Output the [x, y] coordinate of the center of the cell containing the given text.  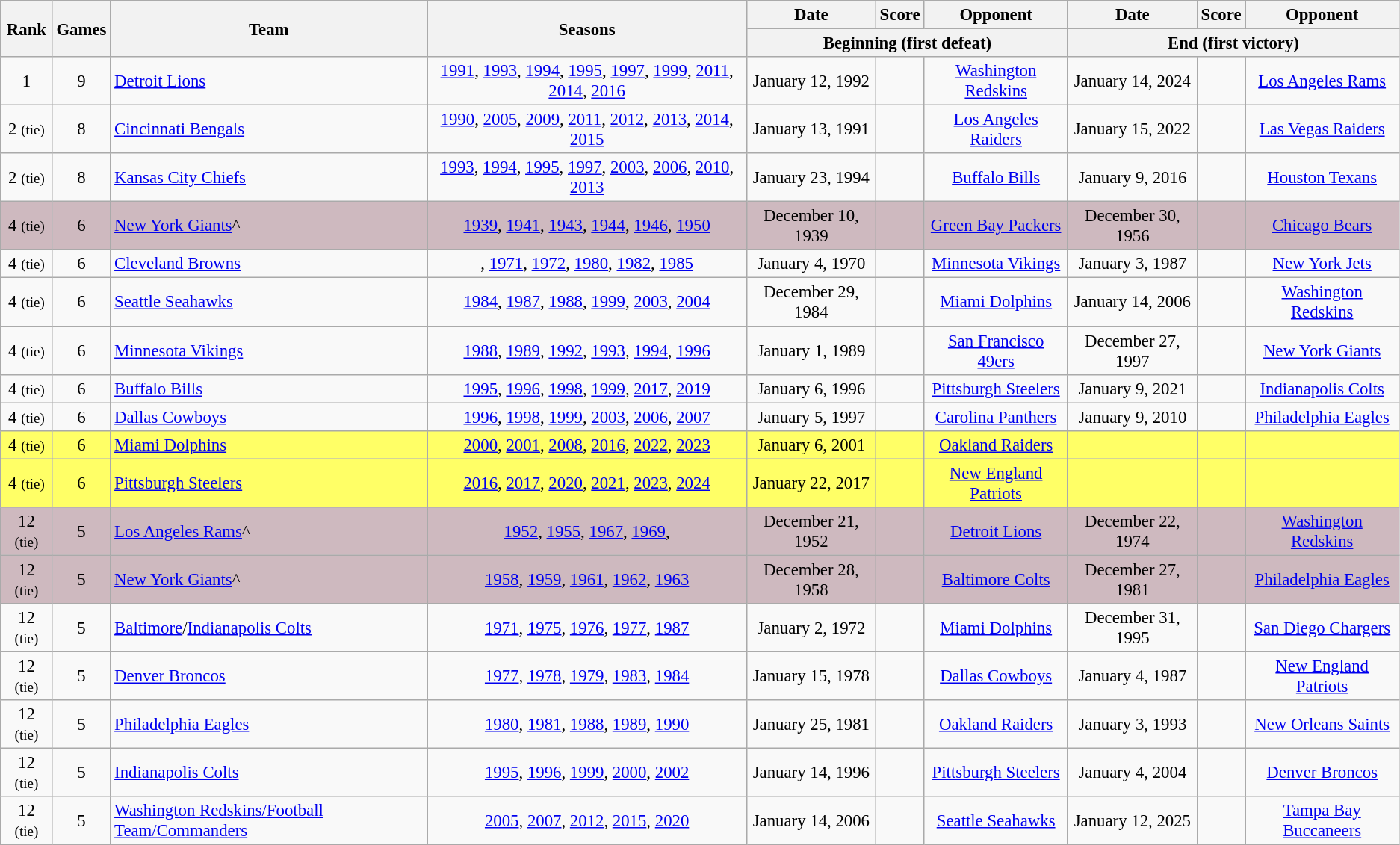
January 25, 1981 [811, 725]
Los Angeles Rams^ [269, 532]
1990, 2005, 2009, 2011, 2012, 2013, 2014, 2015 [587, 130]
January 4, 1987 [1133, 675]
Los Angeles Rams [1322, 81]
December 29, 1984 [811, 302]
January 14, 2024 [1133, 81]
January 9, 2021 [1133, 389]
New Orleans Saints [1322, 725]
1958, 1959, 1961, 1962, 1963 [587, 580]
Washington Redskins/Football Team/Commanders [269, 820]
Team [269, 28]
1995, 1996, 1998, 1999, 2017, 2019 [587, 389]
1993, 1994, 1995, 1997, 2003, 2006, 2010, 2013 [587, 178]
1980, 1981, 1988, 1989, 1990 [587, 725]
January 1, 1989 [811, 351]
1996, 1998, 1999, 2003, 2006, 2007 [587, 417]
December 30, 1956 [1133, 226]
January 3, 1993 [1133, 725]
January 23, 1994 [811, 178]
2000, 2001, 2008, 2016, 2022, 2023 [587, 445]
Houston Texans [1322, 178]
Kansas City Chiefs [269, 178]
December 31, 1995 [1133, 628]
Seasons [587, 28]
January 15, 1978 [811, 675]
December 10, 1939 [811, 226]
January 6, 2001 [811, 445]
1995, 1996, 1999, 2000, 2002 [587, 773]
1991, 1993, 1994, 1995, 1997, 1999, 2011, 2014, 2016 [587, 81]
January 9, 2010 [1133, 417]
December 28, 1958 [811, 580]
Cleveland Browns [269, 264]
January 14, 1996 [811, 773]
January 6, 1996 [811, 389]
January 12, 1992 [811, 81]
, 1971, 1972, 1980, 1982, 1985 [587, 264]
San Francisco 49ers [997, 351]
End (first victory) [1233, 43]
1988, 1989, 1992, 1993, 1994, 1996 [587, 351]
Green Bay Packers [997, 226]
2005, 2007, 2012, 2015, 2020 [587, 820]
Games [81, 28]
New York Jets [1322, 264]
December 27, 1997 [1133, 351]
December 27, 1981 [1133, 580]
December 22, 1974 [1133, 532]
1 [27, 81]
1984, 1987, 1988, 1999, 2003, 2004 [587, 302]
January 22, 2017 [811, 483]
Los Angeles Raiders [997, 130]
Rank [27, 28]
January 5, 1997 [811, 417]
9 [81, 81]
Chicago Bears [1322, 226]
2016, 2017, 2020, 2021, 2023, 2024 [587, 483]
Beginning (first defeat) [907, 43]
January 3, 1987 [1133, 264]
January 9, 2016 [1133, 178]
January 4, 2004 [1133, 773]
January 13, 1991 [811, 130]
Baltimore/Indianapolis Colts [269, 628]
January 12, 2025 [1133, 820]
January 2, 1972 [811, 628]
Cincinnati Bengals [269, 130]
San Diego Chargers [1322, 628]
1952, 1955, 1967, 1969, [587, 532]
January 4, 1970 [811, 264]
1971, 1975, 1976, 1977, 1987 [587, 628]
New York Giants [1322, 351]
Baltimore Colts [997, 580]
December 21, 1952 [811, 532]
Las Vegas Raiders [1322, 130]
January 15, 2022 [1133, 130]
Carolina Panthers [997, 417]
Tampa Bay Buccaneers [1322, 820]
1977, 1978, 1979, 1983, 1984 [587, 675]
1939, 1941, 1943, 1944, 1946, 1950 [587, 226]
